Extract the [x, y] coordinate from the center of the cell holding the provided text.  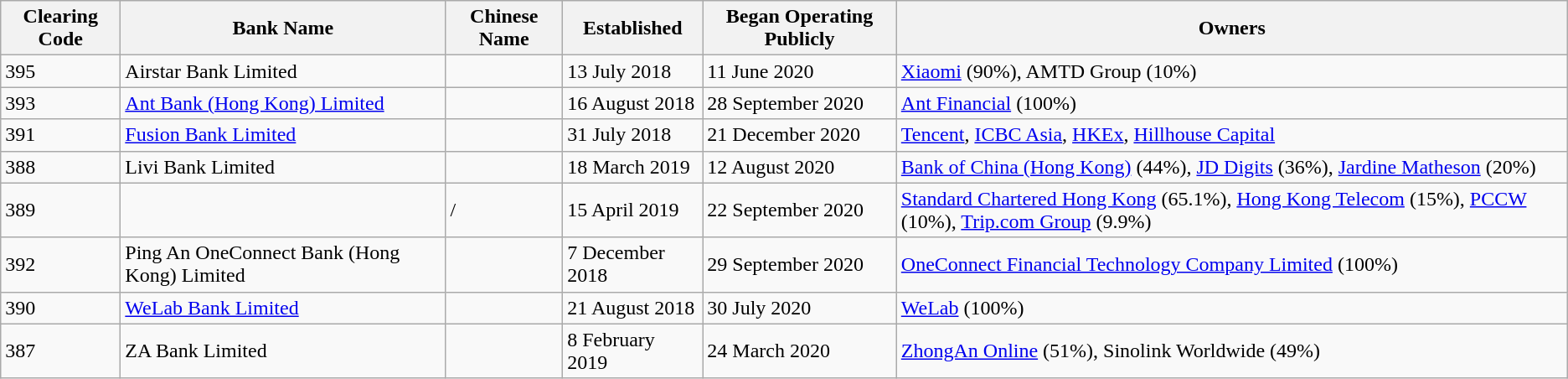
Bank Name [283, 29]
21 August 2018 [633, 308]
Owners [1231, 29]
Xiaomi (90%), AMTD Group (10%) [1231, 71]
Chinese Name [504, 29]
WeLab Bank Limited [283, 308]
Established [633, 29]
11 June 2020 [799, 71]
387 [60, 350]
391 [60, 135]
389 [60, 210]
Tencent, ICBC Asia, HKEx, Hillhouse Capital [1231, 135]
12 August 2020 [799, 167]
8 February 2019 [633, 350]
ZhongAn Online (51%), Sinolink Worldwide (49%) [1231, 350]
OneConnect Financial Technology Company Limited (100%) [1231, 265]
Ping An OneConnect Bank (Hong Kong) Limited [283, 265]
29 September 2020 [799, 265]
395 [60, 71]
31 July 2018 [633, 135]
Livi Bank Limited [283, 167]
392 [60, 265]
22 September 2020 [799, 210]
28 September 2020 [799, 103]
24 March 2020 [799, 350]
Ant Bank (Hong Kong) Limited [283, 103]
393 [60, 103]
Bank of China (Hong Kong) (44%), JD Digits (36%), Jardine Matheson (20%) [1231, 167]
7 December 2018 [633, 265]
Ant Financial (100%) [1231, 103]
21 December 2020 [799, 135]
388 [60, 167]
13 July 2018 [633, 71]
16 August 2018 [633, 103]
Standard Chartered Hong Kong (65.1%), Hong Kong Telecom (15%), PCCW (10%), Trip.com Group (9.9%) [1231, 210]
/ [504, 210]
390 [60, 308]
WeLab (100%) [1231, 308]
30 July 2020 [799, 308]
Airstar Bank Limited [283, 71]
18 March 2019 [633, 167]
Began Operating Publicly [799, 29]
ZA Bank Limited [283, 350]
15 April 2019 [633, 210]
Clearing Code [60, 29]
Fusion Bank Limited [283, 135]
